Identify which cell holds the provided text, then report its (x, y) central coordinate. 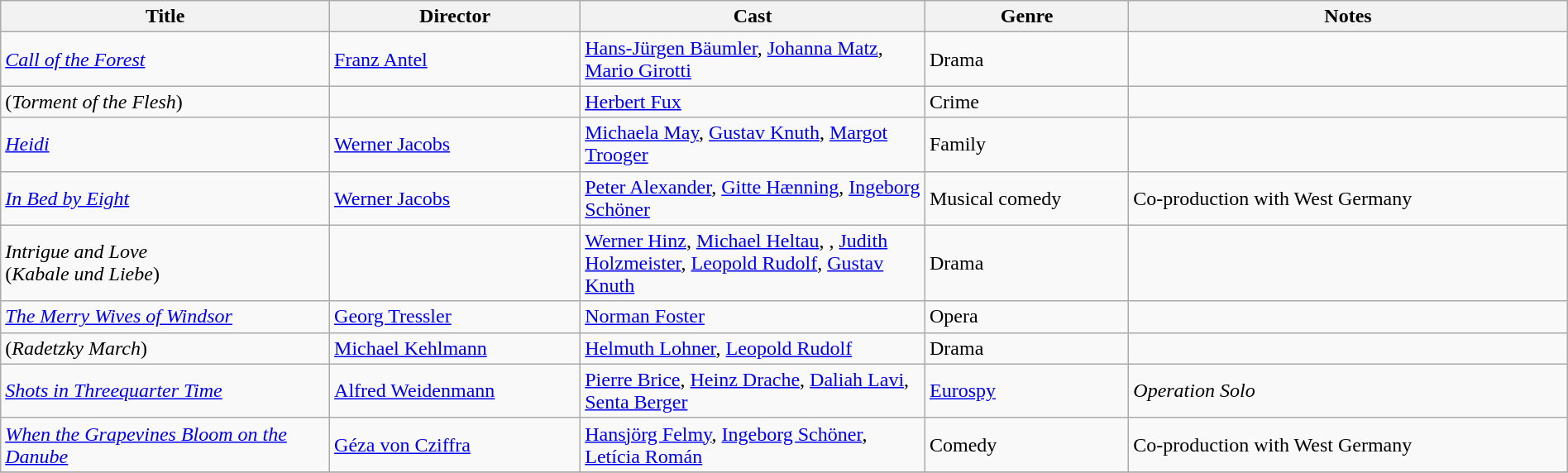
Family (1026, 144)
Crime (1026, 102)
Intrigue and Love (Kabale und Liebe) (165, 263)
Franz Antel (455, 60)
Michaela May, Gustav Knuth, Margot Trooger (753, 144)
(Torment of the Flesh) (165, 102)
In Bed by Eight (165, 198)
Comedy (1026, 445)
Musical comedy (1026, 198)
Opera (1026, 317)
Director (455, 17)
Shots in Threequarter Time (165, 390)
Call of the Forest (165, 60)
Cast (753, 17)
Helmuth Lohner, Leopold Rudolf (753, 348)
Norman Foster (753, 317)
Heidi (165, 144)
The Merry Wives of Windsor (165, 317)
Hans-Jürgen Bäumler, Johanna Matz, Mario Girotti (753, 60)
Peter Alexander, Gitte Hænning, Ingeborg Schöner (753, 198)
Hansjörg Felmy, Ingeborg Schöner, Letícia Román (753, 445)
Pierre Brice, Heinz Drache, Daliah Lavi, Senta Berger (753, 390)
Alfred Weidenmann (455, 390)
Michael Kehlmann (455, 348)
When the Grapevines Bloom on the Danube (165, 445)
Genre (1026, 17)
Notes (1348, 17)
Operation Solo (1348, 390)
Werner Hinz, Michael Heltau, , Judith Holzmeister, Leopold Rudolf, Gustav Knuth (753, 263)
Georg Tressler (455, 317)
Herbert Fux (753, 102)
Eurospy (1026, 390)
Title (165, 17)
Géza von Cziffra (455, 445)
(Radetzky March) (165, 348)
